Locate the cell with the specified text and output its [x, y] center coordinate. 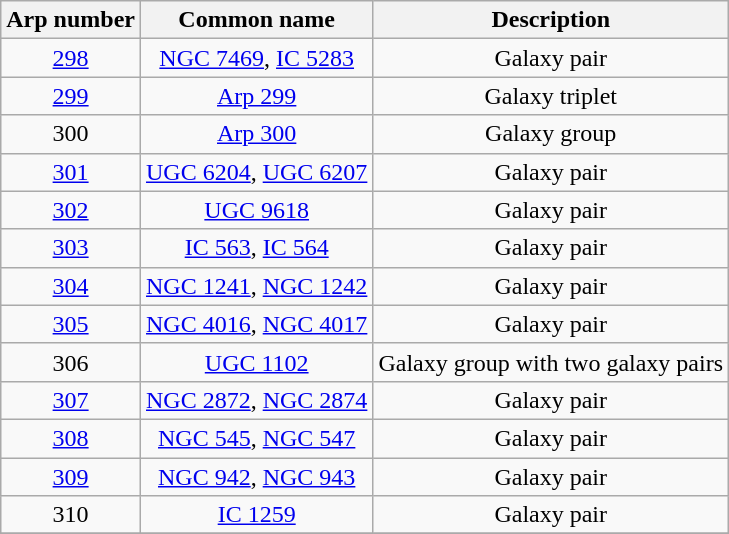
UGC 9618 [256, 210]
Common name [256, 20]
UGC 6204, UGC 6207 [256, 172]
303 [71, 248]
Description [551, 20]
NGC 942, NGC 943 [256, 477]
Galaxy group [551, 134]
310 [71, 515]
NGC 2872, NGC 2874 [256, 400]
NGC 1241, NGC 1242 [256, 286]
Galaxy group with two galaxy pairs [551, 362]
304 [71, 286]
307 [71, 400]
298 [71, 58]
308 [71, 438]
300 [71, 134]
NGC 545, NGC 547 [256, 438]
NGC 4016, NGC 4017 [256, 324]
UGC 1102 [256, 362]
302 [71, 210]
301 [71, 172]
Arp 300 [256, 134]
299 [71, 96]
NGC 7469, IC 5283 [256, 58]
Arp number [71, 20]
305 [71, 324]
Arp 299 [256, 96]
Galaxy triplet [551, 96]
306 [71, 362]
309 [71, 477]
IC 563, IC 564 [256, 248]
IC 1259 [256, 515]
